Return (x, y) of the center of cell containing provided text 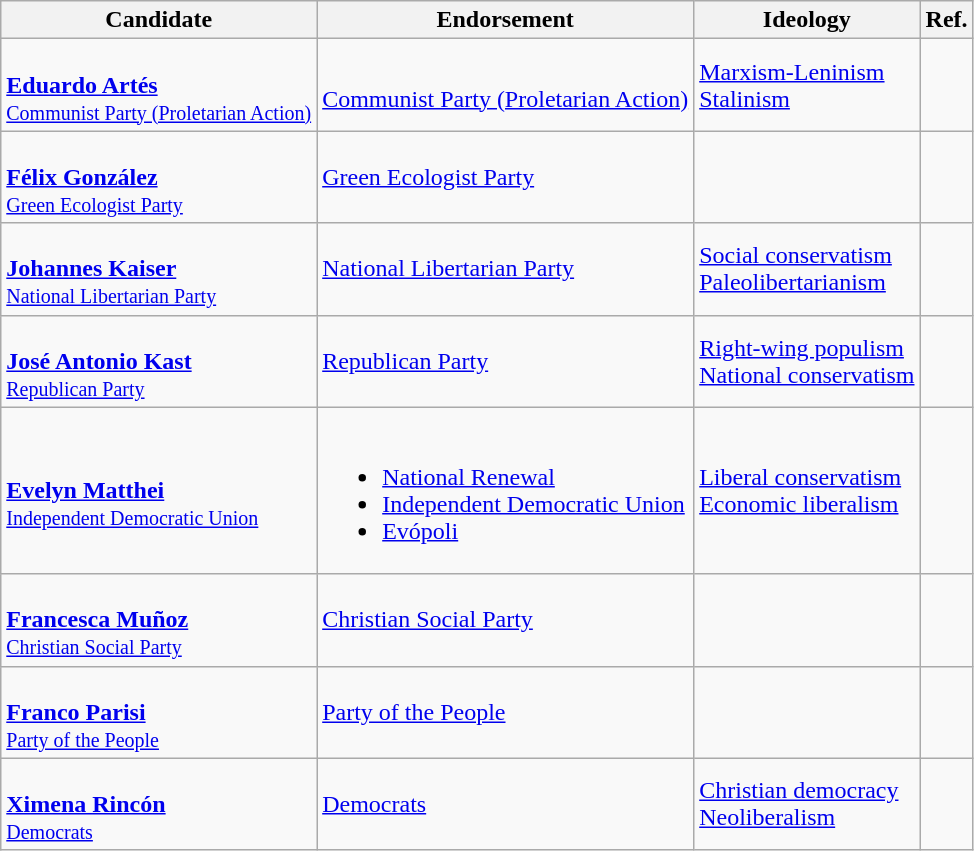
Franco ParisiParty of the People (159, 712)
Green Ecologist Party (506, 177)
National Renewal Independent Democratic Union Evópoli (506, 490)
Ximena RincónDemocrats (159, 804)
Democrats (506, 804)
Candidate (159, 20)
Johannes KaiserNational Libertarian Party (159, 269)
Francesca MuñozChristian Social Party (159, 620)
Communist Party (Proletarian Action) (506, 85)
Party of the People (506, 712)
Christian Social Party (506, 620)
Christian democracyNeoliberalism (807, 804)
José Antonio KastRepublican Party (159, 361)
National Libertarian Party (506, 269)
Republican Party (506, 361)
Ref. (946, 20)
Eduardo ArtésCommunist Party (Proletarian Action) (159, 85)
Right-wing populismNational conservatism (807, 361)
Marxism-LeninismStalinism (807, 85)
Liberal conservatismEconomic liberalism (807, 490)
Social conservatismPaleolibertarianism (807, 269)
Félix GonzálezGreen Ecologist Party (159, 177)
Evelyn MattheiIndependent Democratic Union (159, 490)
Ideology (807, 20)
Endorsement (506, 20)
